Search for the cell housing the specified text and yield its [x, y] center coordinate. 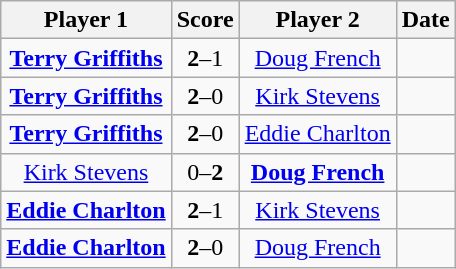
Player 1 [86, 20]
Player 2 [318, 20]
0–2 [205, 172]
Score [205, 20]
Date [426, 20]
